Extract the (x, y) coordinate from the center of the cell holding the provided text.  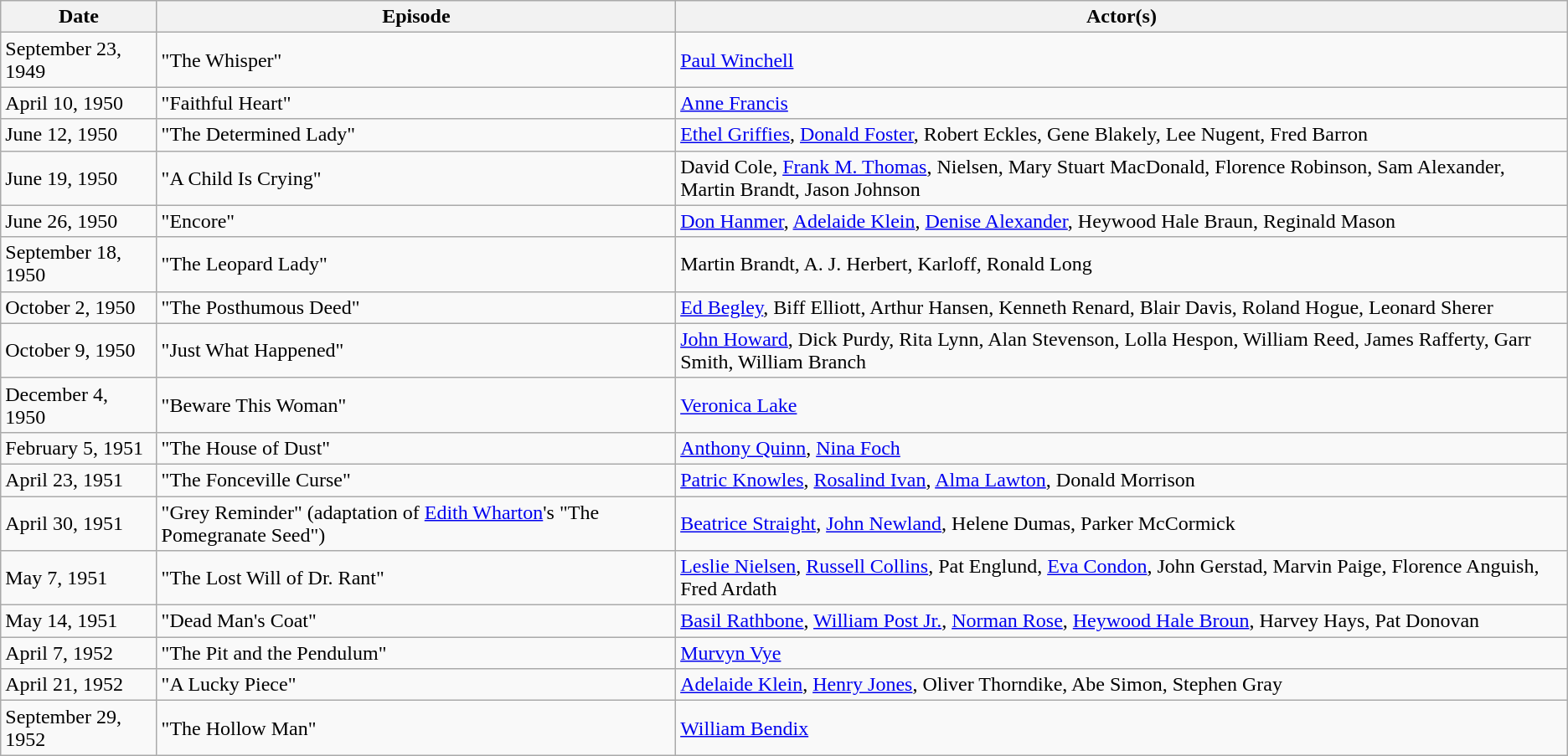
April 7, 1952 (79, 653)
Anthony Quinn, Nina Foch (1122, 448)
October 2, 1950 (79, 307)
Episode (416, 17)
Patric Knowles, Rosalind Ivan, Alma Lawton, Donald Morrison (1122, 480)
"The Leopard Lady" (416, 265)
September 18, 1950 (79, 265)
"Beware This Woman" (416, 405)
October 9, 1950 (79, 350)
"The Determined Lady" (416, 135)
Beatrice Straight, John Newland, Helene Dumas, Parker McCormick (1122, 522)
"The Hollow Man" (416, 728)
John Howard, Dick Purdy, Rita Lynn, Alan Stevenson, Lolla Hespon, William Reed, James Rafferty, Garr Smith, William Branch (1122, 350)
May 7, 1951 (79, 578)
Veronica Lake (1122, 405)
Adelaide Klein, Henry Jones, Oliver Thorndike, Abe Simon, Stephen Gray (1122, 685)
Paul Winchell (1122, 60)
June 19, 1950 (79, 177)
Murvyn Vye (1122, 653)
Martin Brandt, A. J. Herbert, Karloff, Ronald Long (1122, 265)
Ethel Griffies, Donald Foster, Robert Eckles, Gene Blakely, Lee Nugent, Fred Barron (1122, 135)
Leslie Nielsen, Russell Collins, Pat Englund, Eva Condon, John Gerstad, Marvin Paige, Florence Anguish, Fred Ardath (1122, 578)
April 10, 1950 (79, 103)
September 29, 1952 (79, 728)
June 26, 1950 (79, 221)
"The Lost Will of Dr. Rant" (416, 578)
Date (79, 17)
April 23, 1951 (79, 480)
April 21, 1952 (79, 685)
"Encore" (416, 221)
Basil Rathbone, William Post Jr., Norman Rose, Heywood Hale Broun, Harvey Hays, Pat Donovan (1122, 621)
"The Whisper" (416, 60)
"The Fonceville Curse" (416, 480)
Don Hanmer, Adelaide Klein, Denise Alexander, Heywood Hale Braun, Reginald Mason (1122, 221)
David Cole, Frank M. Thomas, Nielsen, Mary Stuart MacDonald, Florence Robinson, Sam Alexander, Martin Brandt, Jason Johnson (1122, 177)
"The Pit and the Pendulum" (416, 653)
"The House of Dust" (416, 448)
William Bendix (1122, 728)
April 30, 1951 (79, 522)
"A Lucky Piece" (416, 685)
December 4, 1950 (79, 405)
September 23, 1949 (79, 60)
"Just What Happened" (416, 350)
June 12, 1950 (79, 135)
"Dead Man's Coat" (416, 621)
"The Posthumous Deed" (416, 307)
"A Child Is Crying" (416, 177)
Anne Francis (1122, 103)
"Faithful Heart" (416, 103)
Actor(s) (1122, 17)
February 5, 1951 (79, 448)
"Grey Reminder" (adaptation of Edith Wharton's "The Pomegranate Seed") (416, 522)
May 14, 1951 (79, 621)
Ed Begley, Biff Elliott, Arthur Hansen, Kenneth Renard, Blair Davis, Roland Hogue, Leonard Sherer (1122, 307)
